Return the [X, Y] coordinate for the center point of the cell that contains the specified text.  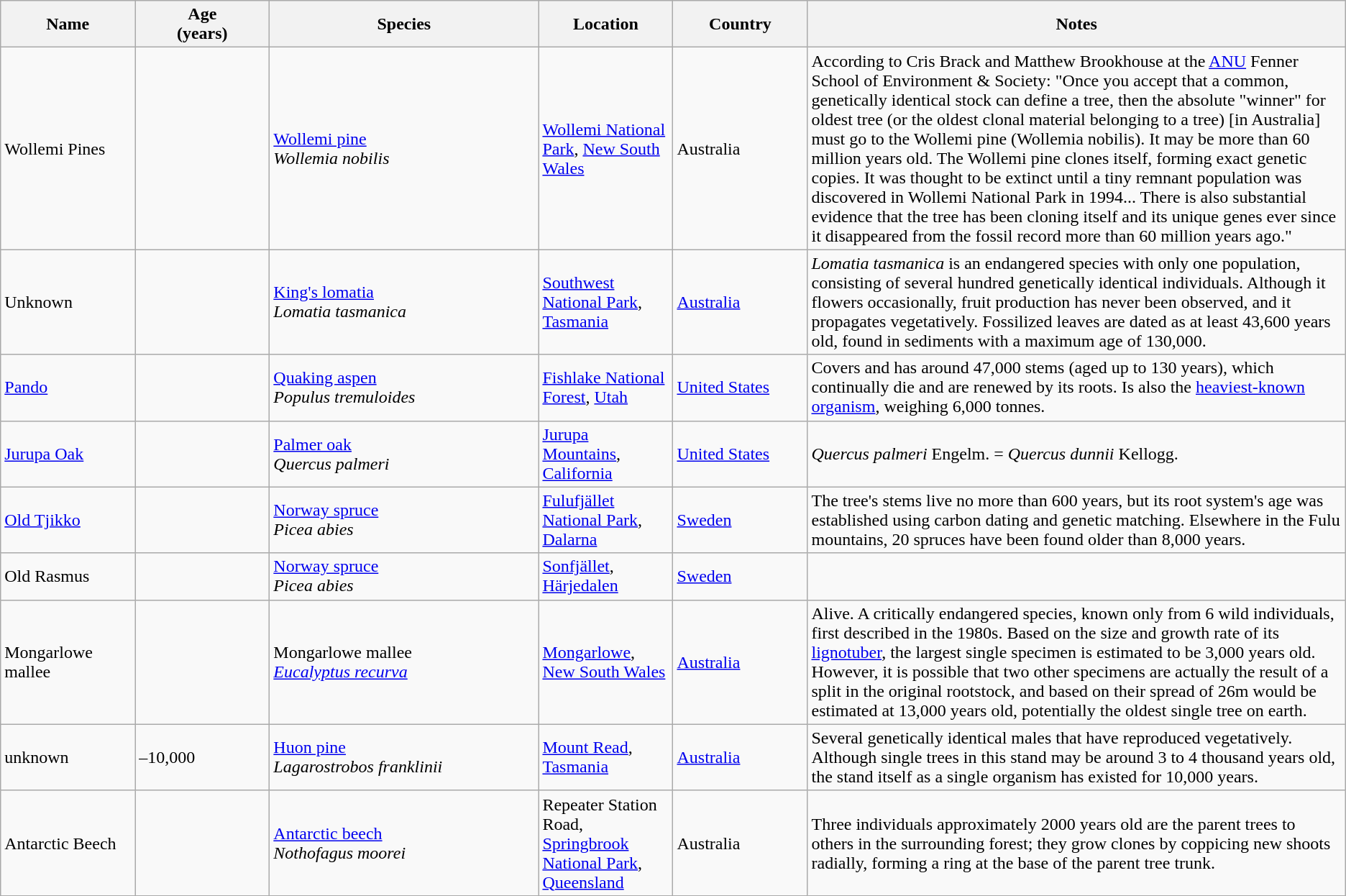
Age(years) [203, 24]
Country [741, 24]
King's lomatiaLomatia tasmanica [404, 302]
Name [68, 24]
Quaking aspenPopulus tremuloides [404, 388]
Old Tjikko [68, 520]
Mongarlowe, New South Wales [605, 662]
Antarctic beechNothofagus moorei [404, 843]
Fulufjället National Park, Dalarna [605, 520]
Repeater Station Road, Springbrook National Park, Queensland [605, 843]
Quercus palmeri Engelm. = Quercus dunnii Kellogg. [1076, 454]
Palmer oakQuercus palmeri [404, 454]
–10,000 [203, 757]
Mount Read, Tasmania [605, 757]
Fishlake National Forest, Utah [605, 388]
Sonfjället, Härjedalen [605, 577]
Southwest National Park, Tasmania [605, 302]
Notes [1076, 24]
Old Rasmus [68, 577]
Antarctic Beech [68, 843]
Huon pineLagarostrobos franklinii [404, 757]
Jurupa Mountains, California [605, 454]
unknown [68, 757]
Mongarlowe malleeEucalyptus recurva [404, 662]
Location [605, 24]
Wollemi National Park, New South Wales [605, 148]
Species [404, 24]
Pando [68, 388]
Wollemi pineWollemia nobilis [404, 148]
Jurupa Oak [68, 454]
Mongarlowe mallee [68, 662]
Unknown [68, 302]
Wollemi Pines [68, 148]
